Capture the cell that displays the provided text and extract its [X, Y] central coordinate. 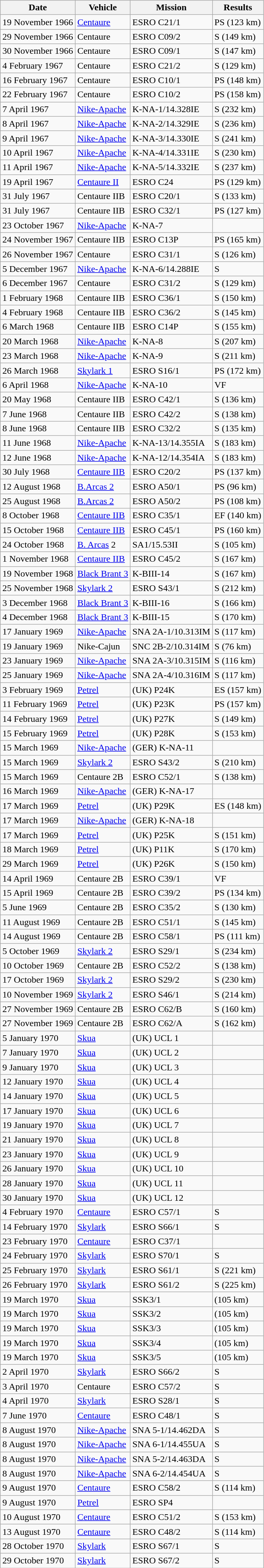
PS (96 km) [238, 487]
7 January 1970 [38, 1052]
19 January 1969 [38, 646]
ESRO C45/2 [171, 559]
PS (172 km) [238, 370]
ESRO C35/1 [171, 516]
15 February 1969 [38, 733]
Centaure II [103, 182]
19 November 1966 [38, 22]
SNA 5-1/14.462DA [171, 1430]
ESRO C31/2 [171, 283]
ESRO S28/1 [171, 1401]
23 March 1968 [38, 356]
SNA 2A-1/10.313IM [171, 631]
ESRO C62/B [171, 1009]
ESRO C20/1 [171, 196]
24 November 1967 [38, 240]
9 April 1967 [38, 138]
6 December 1967 [38, 283]
ES (157 km) [238, 690]
14 January 1970 [38, 1096]
ESRO S29/2 [171, 980]
SSK3/2 [171, 1314]
ESRO C52/1 [171, 777]
ESRO S61/1 [171, 1270]
K-BIII-14 [171, 574]
30 January 1970 [38, 1198]
19 November 1968 [38, 574]
2 April 1970 [38, 1372]
15 April 1969 [38, 893]
K-NA-6/14.288IE [171, 269]
ESRO C21/1 [171, 22]
SSK3/4 [171, 1343]
7 June 1968 [38, 414]
29 March 1969 [38, 864]
ESRO A50/1 [171, 487]
S (126 km) [238, 254]
S (160 km) [238, 1009]
SNA 6-2/14.454UA [171, 1473]
S (130 km) [238, 908]
ESRO C58/2 [171, 1488]
23 February 1970 [38, 1241]
K-NA-3/14.330IE [171, 138]
SSK3/3 [171, 1328]
ESRO C20/2 [171, 472]
10 April 1967 [38, 153]
ESRO C52/2 [171, 966]
ESRO S61/2 [171, 1285]
SSK3/1 [171, 1299]
S (155 km) [238, 327]
PS (165 km) [238, 240]
(UK) P24K [171, 690]
17 January 1969 [38, 631]
ESRO C42/1 [171, 399]
S (236 km) [238, 124]
4 December 1968 [38, 617]
K-NA-5/14.332IE [171, 167]
21 January 1970 [38, 1140]
PS (127 km) [238, 211]
Date [38, 8]
12 June 1968 [38, 458]
25 February 1970 [38, 1270]
ESRO C10/1 [171, 80]
PS (158 km) [238, 95]
26 January 1970 [38, 1169]
(UK) UCL 11 [171, 1183]
S (76 km) [238, 646]
4 February 1970 [38, 1212]
26 February 1970 [38, 1285]
ESRO C57/2 [171, 1386]
K-NA-9 [171, 356]
(GER) K-NA-17 [171, 791]
ESRO C32/1 [171, 211]
ESRO C13P [171, 240]
23 October 1967 [38, 225]
4 February 1968 [38, 312]
ESRO S67/1 [171, 1546]
ESRO C37/1 [171, 1241]
5 June 1969 [38, 908]
ES (148 km) [238, 806]
SNA 2A-3/10.315IM [171, 661]
ESRO S43/2 [171, 762]
10 November 1969 [38, 994]
(UK) P27K [171, 719]
K-NA-13/14.355IA [171, 443]
ESRO C57/1 [171, 1212]
S (136 km) [238, 399]
(UK) UCL 3 [171, 1067]
PS (160 km) [238, 530]
30 November 1966 [38, 51]
ESRO C31/1 [171, 254]
29 November 1966 [38, 37]
26 November 1967 [38, 254]
1 February 1968 [38, 298]
12 August 1968 [38, 487]
(UK) P25K [171, 835]
S (210 km) [238, 762]
S (241 km) [238, 138]
ESRO C62/A [171, 1023]
SNA 5-2/14.463DA [171, 1459]
17 January 1970 [38, 1111]
ESRO C51/1 [171, 922]
ESRO S46/1 [171, 994]
5 December 1967 [38, 269]
S (211 km) [238, 356]
ESRO S66/2 [171, 1372]
11 August 1969 [38, 922]
ESRO C48/2 [171, 1531]
ESRO C36/1 [171, 298]
8 October 1968 [38, 516]
PS (157 km) [238, 704]
PS (108 km) [238, 501]
1 November 1968 [38, 559]
(UK) UCL 4 [171, 1081]
(UK) UCL 7 [171, 1125]
14 August 1969 [38, 937]
Nike-Cajun [103, 646]
PS (111 km) [238, 937]
3 December 1968 [38, 602]
ESRO S66/1 [171, 1227]
8 April 1967 [38, 124]
(UK) UCL 2 [171, 1052]
16 March 1969 [38, 791]
11 June 1968 [38, 443]
ESRO C51/2 [171, 1517]
S (214 km) [238, 994]
4 April 1970 [38, 1401]
(UK) UCL 10 [171, 1169]
ESRO C14P [171, 327]
6 March 1968 [38, 327]
ESRO C36/2 [171, 312]
12 January 1970 [38, 1081]
K-NA-4/14.331IE [171, 153]
14 February 1970 [38, 1227]
5 January 1970 [38, 1038]
(UK) P23K [171, 704]
PS (137 km) [238, 472]
15 October 1968 [38, 530]
20 March 1968 [38, 341]
S (212 km) [238, 588]
Vehicle [103, 8]
S (237 km) [238, 167]
3 February 1969 [38, 690]
23 January 1969 [38, 661]
K-NA-10 [171, 385]
20 May 1968 [38, 399]
S (151 km) [238, 835]
5 October 1969 [38, 951]
Mission [171, 8]
24 February 1970 [38, 1256]
EF (140 km) [238, 516]
ESRO C09/2 [171, 37]
S (166 km) [238, 602]
25 November 1968 [38, 588]
(UK) P28K [171, 733]
SA1/15.53II [171, 545]
16 February 1967 [38, 80]
(UK) UCL 8 [171, 1140]
22 February 1967 [38, 95]
ESRO C58/1 [171, 937]
ESRO S29/1 [171, 951]
24 October 1968 [38, 545]
ESRO S16/1 [171, 370]
6 April 1968 [38, 385]
SSK3/5 [171, 1358]
7 June 1970 [38, 1415]
S (234 km) [238, 951]
30 July 1968 [38, 472]
K-NA-1/14.328IE [171, 109]
ESRO C21/2 [171, 66]
4 February 1967 [38, 66]
(UK) UCL 9 [171, 1154]
ESRO C24 [171, 182]
Skylark 1 [103, 370]
S (147 km) [238, 51]
(UK) UCL 1 [171, 1038]
ESRO C48/1 [171, 1415]
ESRO C32/2 [171, 429]
8 June 1968 [38, 429]
ESRO SP4 [171, 1502]
Results [238, 8]
ESRO S43/1 [171, 588]
K-NA-2/14.329IE [171, 124]
(UK) UCL 6 [171, 1111]
ESRO A50/2 [171, 501]
PS (123 km) [238, 22]
SNA 6-1/14.455UA [171, 1444]
10 August 1970 [38, 1517]
S (116 km) [238, 661]
28 January 1970 [38, 1183]
ESRO C45/1 [171, 530]
28 October 1970 [38, 1546]
S (207 km) [238, 341]
SNA 2A-4/10.316IM [171, 675]
19 April 1967 [38, 182]
(GER) K-NA-18 [171, 820]
14 February 1969 [38, 719]
PS (134 km) [238, 893]
11 April 1967 [38, 167]
PS (129 km) [238, 182]
B. Arcas 2 [103, 545]
3 April 1970 [38, 1386]
S (105 km) [238, 545]
17 October 1969 [38, 980]
K-BIII-16 [171, 602]
14 April 1969 [38, 878]
K-NA-12/14.354IA [171, 458]
SNC 2B-2/10.314IM [171, 646]
25 January 1969 [38, 675]
(GER) K-NA-11 [171, 748]
(UK) UCL 5 [171, 1096]
PS (148 km) [238, 80]
S (135 km) [238, 429]
11 February 1969 [38, 704]
ESRO C39/1 [171, 878]
9 January 1970 [38, 1067]
19 January 1970 [38, 1125]
S (133 km) [238, 196]
ESRO C10/2 [171, 95]
10 October 1969 [38, 966]
K-BIII-15 [171, 617]
ESRO C09/1 [171, 51]
ESRO C35/2 [171, 908]
25 August 1968 [38, 501]
ESRO S67/2 [171, 1560]
(UK) P29K [171, 806]
(UK) P11K [171, 849]
S (232 km) [238, 109]
S (162 km) [238, 1023]
(UK) UCL 12 [171, 1198]
29 October 1970 [38, 1560]
K-NA-8 [171, 341]
23 January 1970 [38, 1154]
ESRO S70/1 [171, 1256]
S (221 km) [238, 1270]
K-NA-7 [171, 225]
26 March 1968 [38, 370]
18 March 1969 [38, 849]
S (225 km) [238, 1285]
ESRO C42/2 [171, 414]
(UK) P26K [171, 864]
7 April 1967 [38, 109]
13 August 1970 [38, 1531]
ESRO C39/2 [171, 893]
